Extract the (X, Y) coordinate from the center of the cell holding the provided text.  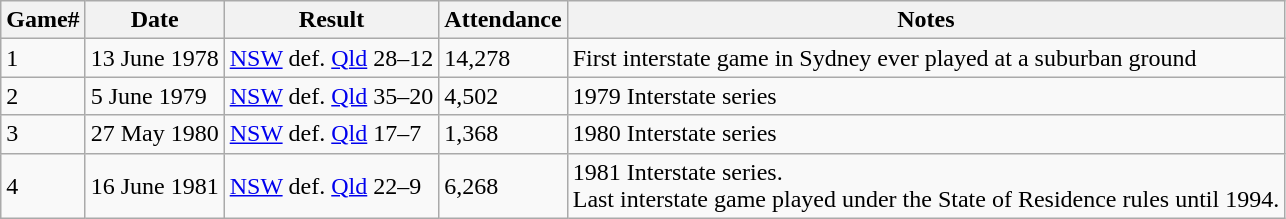
NSW def. Qld 28–12 (332, 58)
First interstate game in Sydney ever played at a suburban ground (926, 58)
13 June 1978 (154, 58)
1980 Interstate series (926, 134)
1,368 (503, 134)
1 (43, 58)
4,502 (503, 96)
14,278 (503, 58)
Date (154, 20)
4 (43, 186)
6,268 (503, 186)
27 May 1980 (154, 134)
Attendance (503, 20)
5 June 1979 (154, 96)
3 (43, 134)
1981 Interstate series.Last interstate game played under the State of Residence rules until 1994. (926, 186)
NSW def. Qld 35–20 (332, 96)
Notes (926, 20)
16 June 1981 (154, 186)
1979 Interstate series (926, 96)
NSW def. Qld 22–9 (332, 186)
Game# (43, 20)
NSW def. Qld 17–7 (332, 134)
Result (332, 20)
2 (43, 96)
